Detect which cell encompasses the target text, then output its (X, Y) center coordinate. 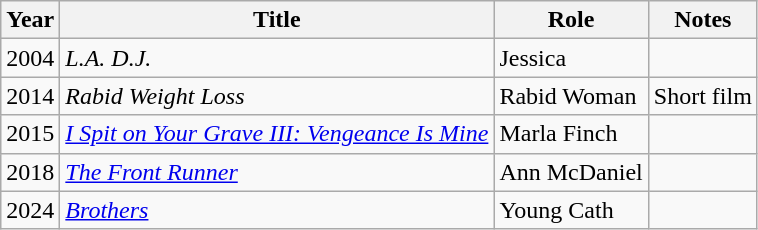
Rabid Woman (571, 96)
Ann McDaniel (571, 172)
Marla Finch (571, 134)
Role (571, 20)
2015 (30, 134)
Notes (702, 20)
2014 (30, 96)
Jessica (571, 58)
2018 (30, 172)
2024 (30, 210)
Young Cath (571, 210)
2004 (30, 58)
The Front Runner (277, 172)
Short film (702, 96)
Title (277, 20)
Rabid Weight Loss (277, 96)
L.A. D.J. (277, 58)
Year (30, 20)
I Spit on Your Grave III: Vengeance Is Mine (277, 134)
Brothers (277, 210)
